Extract the (X, Y) coordinate from the center of the cell holding the provided text.  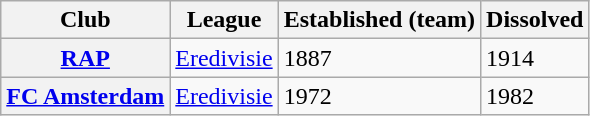
1982 (535, 96)
Established (team) (379, 20)
League (224, 20)
FC Amsterdam (86, 96)
1972 (379, 96)
1887 (379, 58)
Dissolved (535, 20)
Club (86, 20)
1914 (535, 58)
RAP (86, 58)
